Return the (X, Y) coordinate for the center point of the cell that contains the specified text.  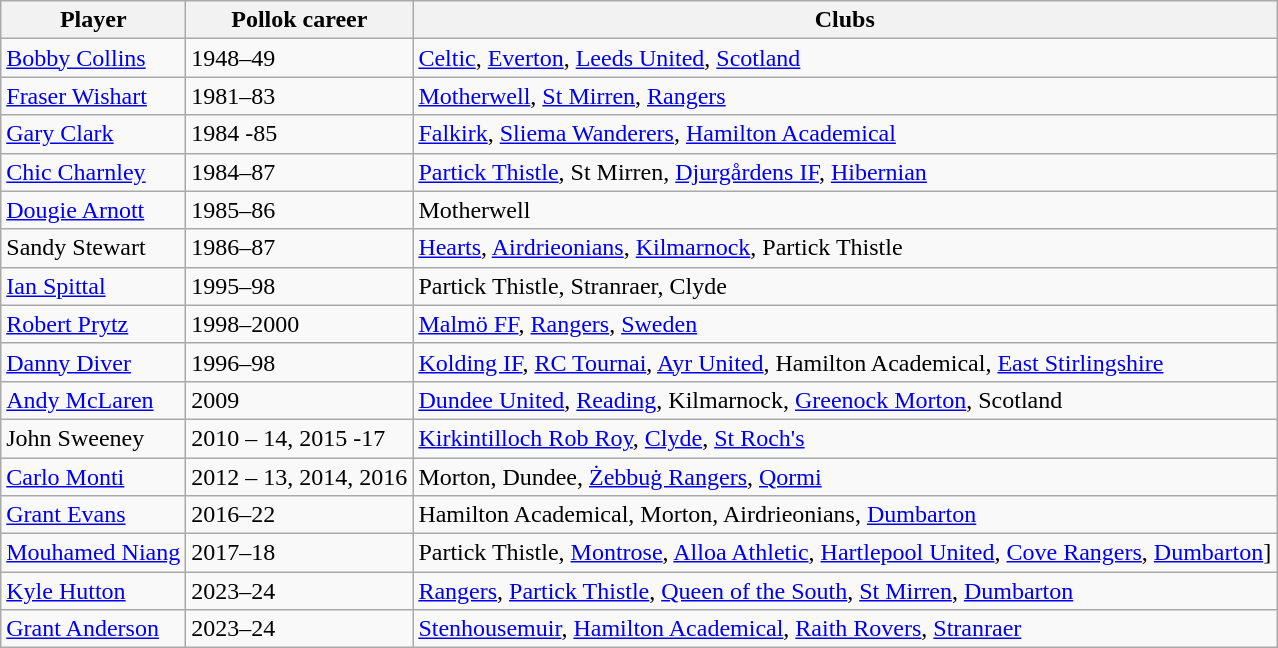
Partick Thistle, Montrose, Alloa Athletic, Hartlepool United, Cove Rangers, Dumbarton] (845, 553)
2012 – 13, 2014, 2016 (300, 477)
Gary Clark (94, 134)
Hearts, Airdrieonians, Kilmarnock, Partick Thistle (845, 248)
Morton, Dundee, Żebbuġ Rangers, Qormi (845, 477)
1981–83 (300, 96)
Bobby Collins (94, 58)
Grant Evans (94, 515)
Fraser Wishart (94, 96)
1986–87 (300, 248)
Partick Thistle, Stranraer, Clyde (845, 286)
Partick Thistle, St Mirren, Djurgårdens IF, Hibernian (845, 172)
Hamilton Academical, Morton, Airdrieonians, Dumbarton (845, 515)
1984–87 (300, 172)
Clubs (845, 20)
Chic Charnley (94, 172)
1984 -85 (300, 134)
Falkirk, Sliema Wanderers, Hamilton Academical (845, 134)
2016–22 (300, 515)
Malmö FF, Rangers, Sweden (845, 324)
1998–2000 (300, 324)
Kirkintilloch Rob Roy, Clyde, St Roch's (845, 438)
Dundee United, Reading, Kilmarnock, Greenock Morton, Scotland (845, 400)
Kolding IF, RC Tournai, Ayr United, Hamilton Academical, East Stirlingshire (845, 362)
Pollok career (300, 20)
Robert Prytz (94, 324)
2017–18 (300, 553)
Danny Diver (94, 362)
2009 (300, 400)
Motherwell (845, 210)
Rangers, Partick Thistle, Queen of the South, St Mirren, Dumbarton (845, 591)
Player (94, 20)
Mouhamed Niang (94, 553)
Kyle Hutton (94, 591)
Carlo Monti (94, 477)
1948–49 (300, 58)
Sandy Stewart (94, 248)
1995–98 (300, 286)
Celtic, Everton, Leeds United, Scotland (845, 58)
Ian Spittal (94, 286)
Stenhousemuir, Hamilton Academical, Raith Rovers, Stranraer (845, 629)
1985–86 (300, 210)
John Sweeney (94, 438)
2010 – 14, 2015 -17 (300, 438)
1996–98 (300, 362)
Grant Anderson (94, 629)
Andy McLaren (94, 400)
Dougie Arnott (94, 210)
Motherwell, St Mirren, Rangers (845, 96)
